Pinpoint the cell where the given text exists, returning its (x, y) midpoint coordinate. 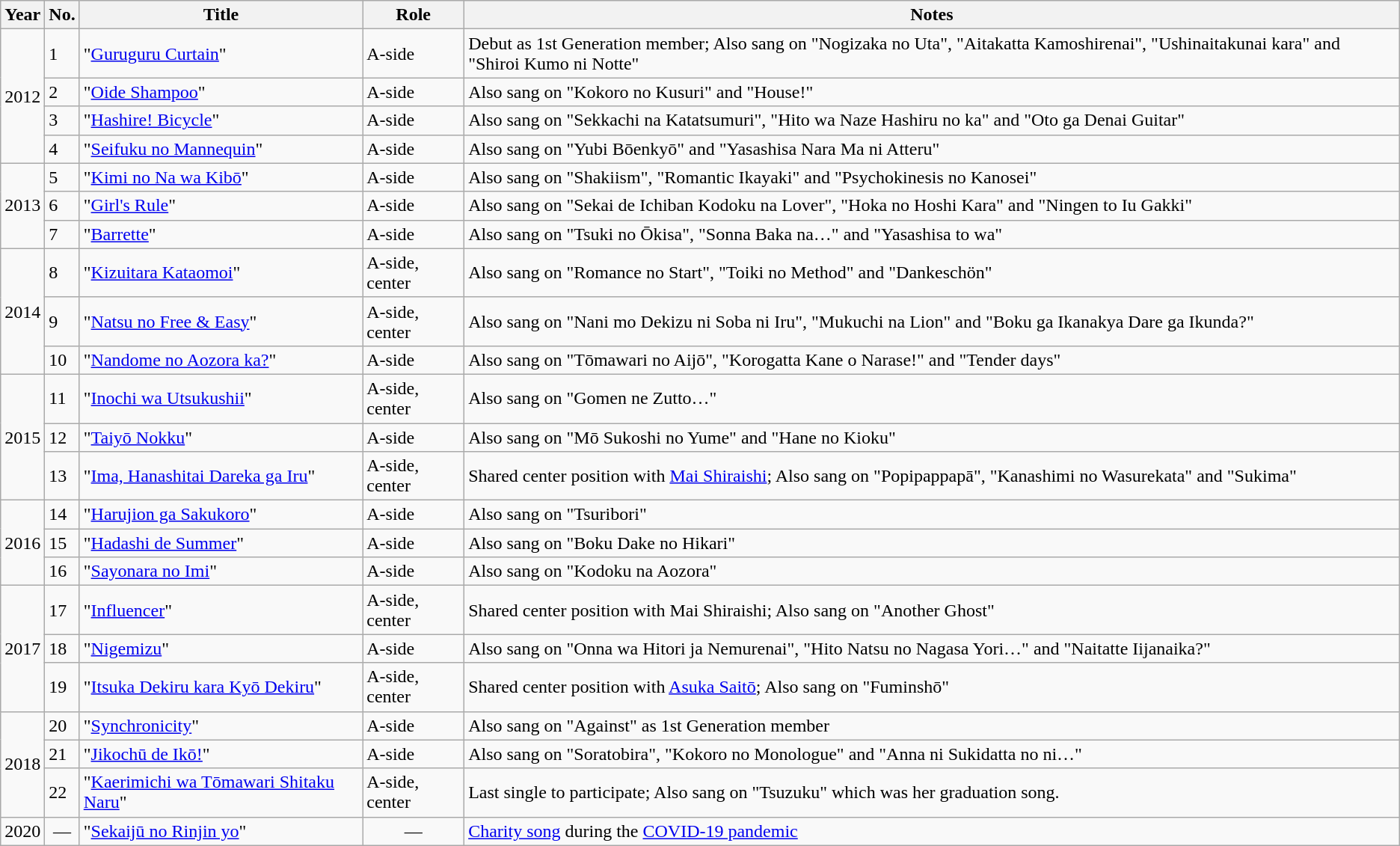
"Inochi wa Utsukushii" (221, 398)
Also sang on "Boku Dake no Hikari" (932, 543)
5 (62, 177)
"Sekaijū no Rinjin yo" (221, 831)
Also sang on "Onna wa Hitori ja Nemurenai", "Hito Natsu no Nagasa Yori…" and "Naitatte Iijanaika?" (932, 649)
Debut as 1st Generation member; Also sang on "Nogizaka no Uta", "Aitakatta Kamoshirenai", "Ushinaitakunai kara" and "Shiroi Kumo ni Notte" (932, 54)
No. (62, 15)
18 (62, 649)
"Nandome no Aozora ka?" (221, 360)
2013 (22, 206)
12 (62, 438)
Year (22, 15)
1 (62, 54)
"Jikochū de Ikō!" (221, 754)
Shared center position with Mai Shiraishi; Also sang on "Another Ghost" (932, 610)
13 (62, 476)
"Hashire! Bicycle" (221, 120)
21 (62, 754)
6 (62, 206)
Also sang on "Kokoro no Kusuri" and "House!" (932, 92)
"Synchronicity" (221, 726)
Also sang on "Sekkachi na Katatsumuri", "Hito wa Naze Hashiru no ka" and "Oto ga Denai Guitar" (932, 120)
Also sang on "Kodoku na Aozora" (932, 571)
2016 (22, 543)
Also sang on "Tsuribori" (932, 515)
Also sang on "Soratobira", "Kokoro no Monologue" and "Anna ni Sukidatta no ni…" (932, 754)
"Harujion ga Sakukoro" (221, 515)
19 (62, 687)
2017 (22, 649)
Shared center position with Asuka Saitō; Also sang on "Fuminshō" (932, 687)
8 (62, 272)
Shared center position with Mai Shiraishi; Also sang on "Popipappapā", "Kanashimi no Wasurekata" and "Sukima" (932, 476)
20 (62, 726)
15 (62, 543)
9 (62, 322)
Charity song during the COVID-19 pandemic (932, 831)
"Girl's Rule" (221, 206)
Last single to participate; Also sang on "Tsuzuku" which was her graduation song. (932, 793)
Title (221, 15)
"Itsuka Dekiru kara Kyō Dekiru" (221, 687)
"Kimi no Na wa Kibō" (221, 177)
"Barrette" (221, 234)
Also sang on "Nani mo Dekizu ni Soba ni Iru", "Mukuchi na Lion" and "Boku ga Ikanakya Dare ga Ikunda?" (932, 322)
"Kaerimichi wa Tōmawari Shitaku Naru" (221, 793)
"Influencer" (221, 610)
Also sang on "Tsuki no Ōkisa", "Sonna Baka na…" and "Yasashisa to wa" (932, 234)
14 (62, 515)
Notes (932, 15)
Also sang on "Gomen ne Zutto…" (932, 398)
7 (62, 234)
2015 (22, 437)
"Guruguru Curtain" (221, 54)
"Ima, Hanashitai Dareka ga Iru" (221, 476)
Also sang on "Against" as 1st Generation member (932, 726)
Also sang on "Yubi Bōenkyō" and "Yasashisa Nara Ma ni Atteru" (932, 149)
"Seifuku no Mannequin" (221, 149)
17 (62, 610)
"Hadashi de Summer" (221, 543)
16 (62, 571)
"Natsu no Free & Easy" (221, 322)
2020 (22, 831)
4 (62, 149)
"Sayonara no Imi" (221, 571)
11 (62, 398)
Also sang on "Sekai de Ichiban Kodoku na Lover", "Hoka no Hoshi Kara" and "Ningen to Iu Gakki" (932, 206)
10 (62, 360)
"Kizuitara Kataomoi" (221, 272)
"Taiyō Nokku" (221, 438)
3 (62, 120)
22 (62, 793)
Also sang on "Mō Sukoshi no Yume" and "Hane no Kioku" (932, 438)
Role (414, 15)
Also sang on "Shakiism", "Romantic Ikayaki" and "Psychokinesis no Kanosei" (932, 177)
"Nigemizu" (221, 649)
2 (62, 92)
"Oide Shampoo" (221, 92)
2018 (22, 764)
Also sang on "Romance no Start", "Toiki no Method" and "Dankeschön" (932, 272)
Also sang on "Tōmawari no Aijō", "Korogatta Kane o Narase!" and "Tender days" (932, 360)
2014 (22, 311)
2012 (22, 96)
